Capture the cell that displays the provided text and extract its [x, y] central coordinate. 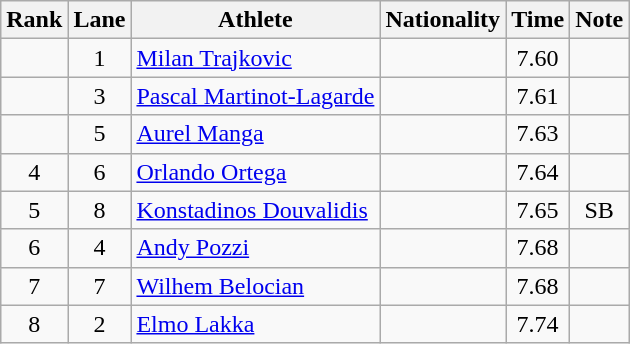
Pascal Martinot-Lagarde [256, 96]
7.74 [538, 324]
Elmo Lakka [256, 324]
7.64 [538, 172]
1 [100, 58]
Aurel Manga [256, 134]
3 [100, 96]
Rank [34, 20]
SB [600, 210]
Lane [100, 20]
Nationality [443, 20]
Wilhem Belocian [256, 286]
7.61 [538, 96]
Andy Pozzi [256, 248]
Milan Trajkovic [256, 58]
7.63 [538, 134]
2 [100, 324]
Orlando Ortega [256, 172]
Note [600, 20]
7.65 [538, 210]
Konstadinos Douvalidis [256, 210]
Time [538, 20]
7.60 [538, 58]
Athlete [256, 20]
